Pinpoint the cell where the given text exists, returning its (X, Y) midpoint coordinate. 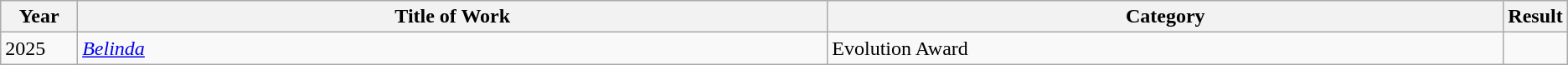
Category (1166, 17)
2025 (39, 48)
Evolution Award (1166, 48)
Result (1535, 17)
Belinda (452, 48)
Year (39, 17)
Title of Work (452, 17)
